Return (X, Y) of the center of cell containing provided text 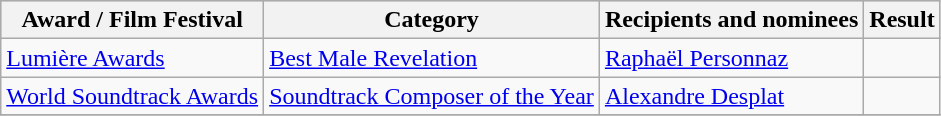
Soundtrack Composer of the Year (432, 96)
Result (902, 20)
Raphaël Personnaz (731, 58)
World Soundtrack Awards (132, 96)
Award / Film Festival (132, 20)
Lumière Awards (132, 58)
Best Male Revelation (432, 58)
Category (432, 20)
Recipients and nominees (731, 20)
Alexandre Desplat (731, 96)
